Capture the cell that displays the provided text and extract its (X, Y) central coordinate. 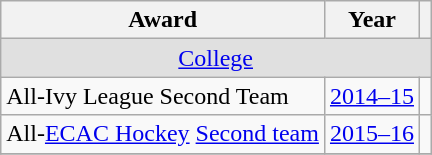
Award (163, 20)
All-Ivy League Second Team (163, 96)
All-ECAC Hockey Second team (163, 134)
Year (372, 20)
2015–16 (372, 134)
College (216, 58)
2014–15 (372, 96)
